Extract the (x, y) coordinate from the center of the cell holding the provided text.  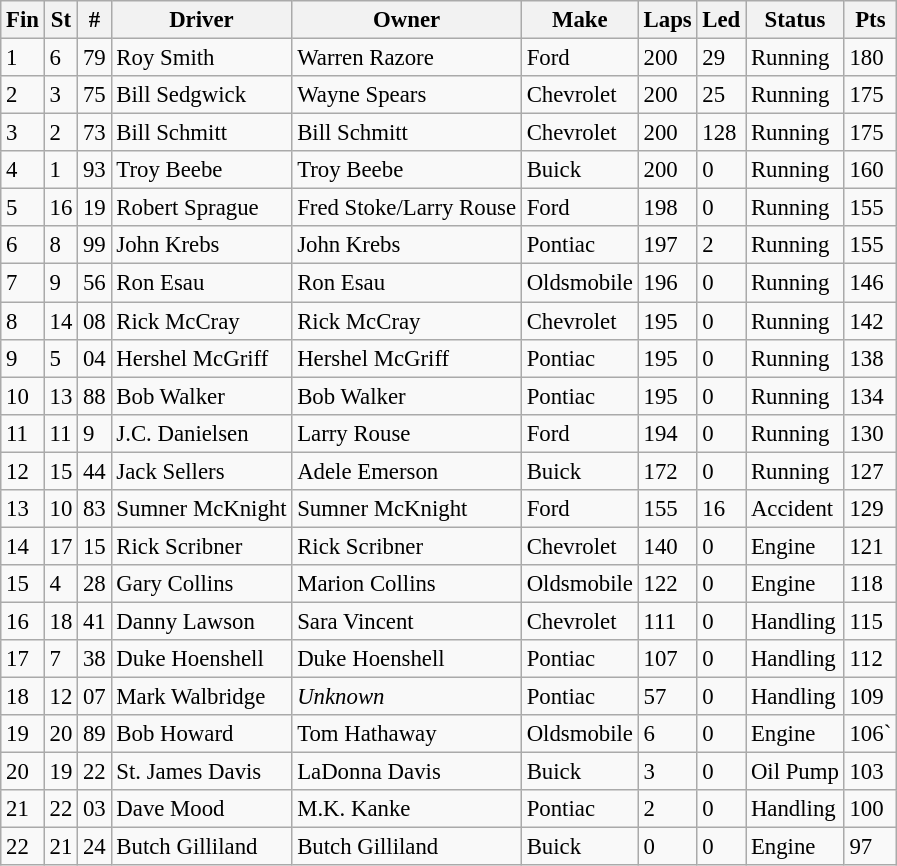
196 (668, 283)
41 (94, 621)
Fin (23, 20)
Bill Sedgwick (202, 95)
134 (870, 396)
103 (870, 772)
Driver (202, 20)
Bob Howard (202, 734)
111 (668, 621)
Laps (668, 20)
83 (94, 509)
St (60, 20)
Adele Emerson (407, 471)
56 (94, 283)
Dave Mood (202, 809)
140 (668, 546)
# (94, 20)
194 (668, 433)
Danny Lawson (202, 621)
75 (94, 95)
Led (722, 20)
118 (870, 584)
Mark Walbridge (202, 697)
115 (870, 621)
Status (796, 20)
Warren Razore (407, 58)
127 (870, 471)
180 (870, 58)
128 (722, 133)
88 (94, 396)
28 (94, 584)
Unknown (407, 697)
89 (94, 734)
J.C. Danielsen (202, 433)
121 (870, 546)
44 (94, 471)
Pts (870, 20)
24 (94, 847)
03 (94, 809)
Make (580, 20)
LaDonna Davis (407, 772)
Sara Vincent (407, 621)
142 (870, 321)
99 (94, 245)
57 (668, 697)
172 (668, 471)
122 (668, 584)
73 (94, 133)
Robert Sprague (202, 208)
Owner (407, 20)
93 (94, 170)
Oil Pump (796, 772)
38 (94, 659)
04 (94, 358)
146 (870, 283)
25 (722, 95)
79 (94, 58)
Tom Hathaway (407, 734)
109 (870, 697)
Larry Rouse (407, 433)
Jack Sellers (202, 471)
29 (722, 58)
St. James Davis (202, 772)
160 (870, 170)
129 (870, 509)
197 (668, 245)
97 (870, 847)
Accident (796, 509)
07 (94, 697)
112 (870, 659)
106` (870, 734)
Wayne Spears (407, 95)
Roy Smith (202, 58)
107 (668, 659)
Marion Collins (407, 584)
08 (94, 321)
100 (870, 809)
138 (870, 358)
Gary Collins (202, 584)
198 (668, 208)
Fred Stoke/Larry Rouse (407, 208)
M.K. Kanke (407, 809)
130 (870, 433)
